Scan for the cell matching the given text and deliver its [X, Y] coordinate at center. 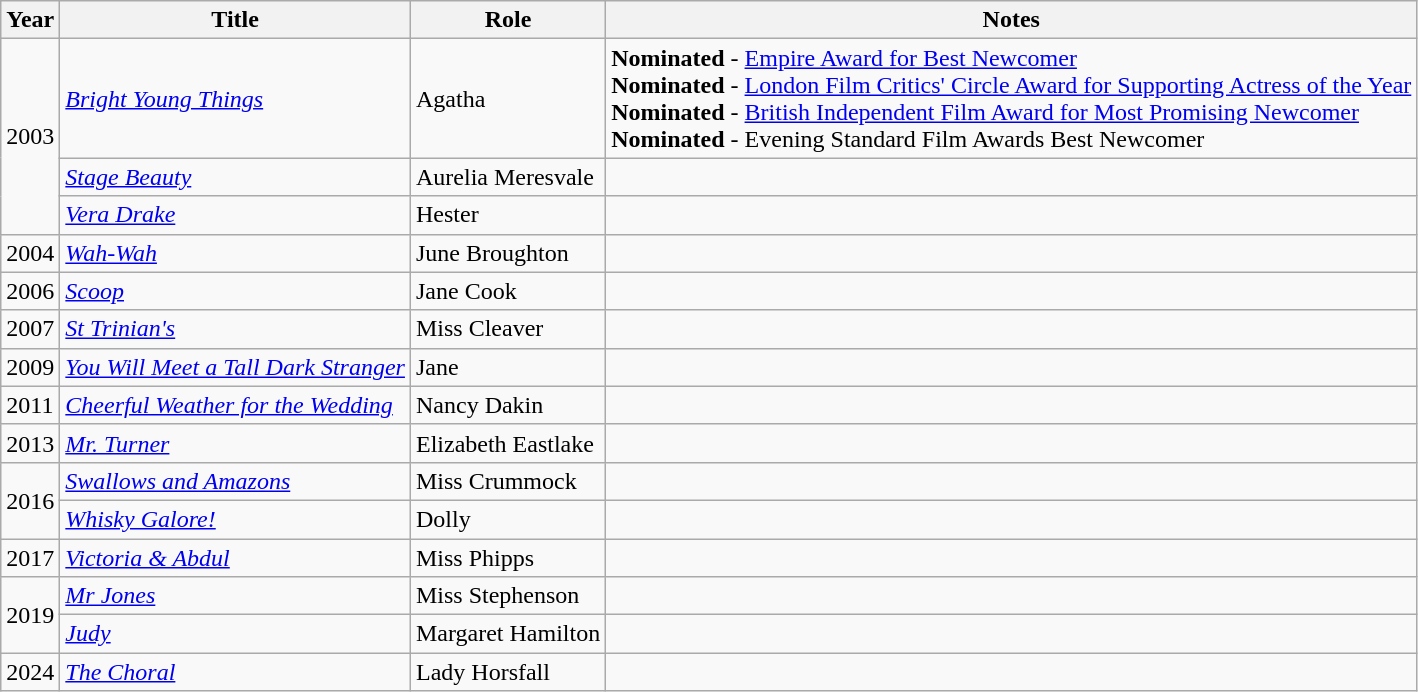
You Will Meet a Tall Dark Stranger [236, 367]
St Trinian's [236, 329]
Nancy Dakin [508, 405]
Miss Phipps [508, 557]
Victoria & Abdul [236, 557]
Miss Cleaver [508, 329]
Margaret Hamilton [508, 634]
Notes [1012, 20]
Bright Young Things [236, 98]
Mr. Turner [236, 443]
Whisky Galore! [236, 519]
Agatha [508, 98]
Miss Stephenson [508, 596]
2017 [30, 557]
2007 [30, 329]
2004 [30, 253]
Wah-Wah [236, 253]
2009 [30, 367]
Scoop [236, 291]
Title [236, 20]
Elizabeth Eastlake [508, 443]
Stage Beauty [236, 177]
2019 [30, 615]
Role [508, 20]
Vera Drake [236, 215]
2024 [30, 672]
Jane [508, 367]
Judy [236, 634]
Dolly [508, 519]
Aurelia Meresvale [508, 177]
Miss Crummock [508, 481]
Hester [508, 215]
June Broughton [508, 253]
Year [30, 20]
Lady Horsfall [508, 672]
Jane Cook [508, 291]
2011 [30, 405]
2013 [30, 443]
Swallows and Amazons [236, 481]
Cheerful Weather for the Wedding [236, 405]
The Choral [236, 672]
2006 [30, 291]
Mr Jones [236, 596]
2016 [30, 500]
2003 [30, 136]
